Provide the (x, y) coordinate of the cell's center where the given text is located.  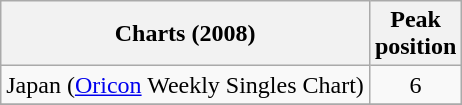
Charts (2008) (186, 34)
6 (415, 85)
Japan (Oricon Weekly Singles Chart) (186, 85)
Peakposition (415, 34)
